Locate the cell with the specified text and output its (X, Y) center coordinate. 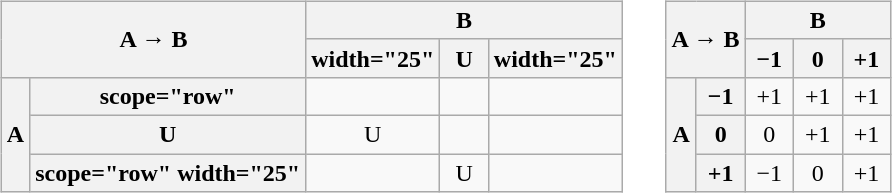
scope="row" width="25" (168, 173)
scope="row" (168, 96)
